Locate the cell with the specified text and output its (X, Y) center coordinate. 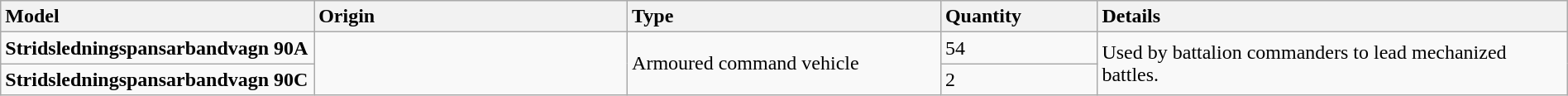
Strids­lednings­pansar­band­vagn 90C (157, 79)
2 (1019, 79)
Origin (471, 17)
Model (157, 17)
Used by battalion commanders to lead mechanized battles. (1332, 64)
Quantity (1019, 17)
Armoured command vehicle (784, 64)
Strids­lednings­pansar­band­vagn 90A (157, 48)
Details (1332, 17)
54 (1019, 48)
Type (784, 17)
